Locate the cell with the specified text and output its [x, y] center coordinate. 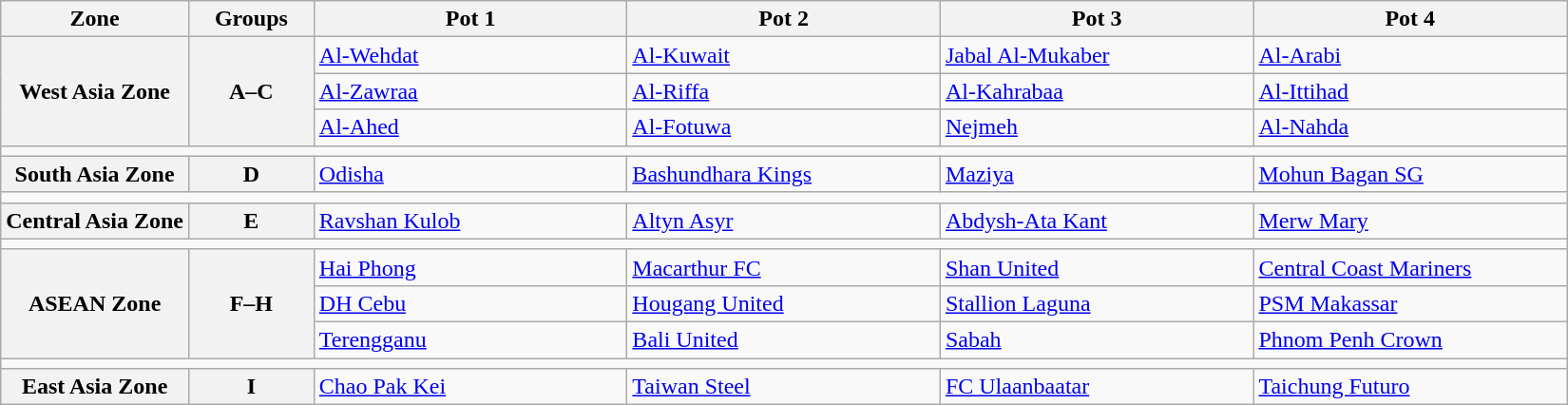
F–H [251, 303]
Macarthur FC [784, 267]
Al-Kuwait [784, 55]
Mohun Bagan SG [1410, 174]
Pot 1 [470, 19]
PSM Makassar [1410, 303]
Jabal Al-Mukaber [1097, 55]
Zone [95, 19]
Al-Ahed [470, 127]
Groups [251, 19]
Altyn Asyr [784, 221]
Maziya [1097, 174]
Abdysh-Ata Kant [1097, 221]
I [251, 387]
Terengganu [470, 339]
Al-Arabi [1410, 55]
Pot 2 [784, 19]
Central Asia Zone [95, 221]
Al-Wehdat [470, 55]
Hougang United [784, 303]
Sabah [1097, 339]
DH Cebu [470, 303]
Al-Riffa [784, 91]
A–C [251, 91]
Al-Ittihad [1410, 91]
Bashundhara Kings [784, 174]
Bali United [784, 339]
Nejmeh [1097, 127]
Al-Fotuwa [784, 127]
ASEAN Zone [95, 303]
West Asia Zone [95, 91]
Merw Mary [1410, 221]
Chao Pak Kei [470, 387]
South Asia Zone [95, 174]
Taiwan Steel [784, 387]
Pot 4 [1410, 19]
Taichung Futuro [1410, 387]
Phnom Penh Crown [1410, 339]
Al-Nahda [1410, 127]
FC Ulaanbaatar [1097, 387]
Al-Kahrabaa [1097, 91]
Hai Phong [470, 267]
East Asia Zone [95, 387]
Pot 3 [1097, 19]
Al-Zawraa [470, 91]
Ravshan Kulob [470, 221]
Central Coast Mariners [1410, 267]
Odisha [470, 174]
E [251, 221]
D [251, 174]
Stallion Laguna [1097, 303]
Shan United [1097, 267]
